Capture the cell that displays the provided text and extract its [x, y] central coordinate. 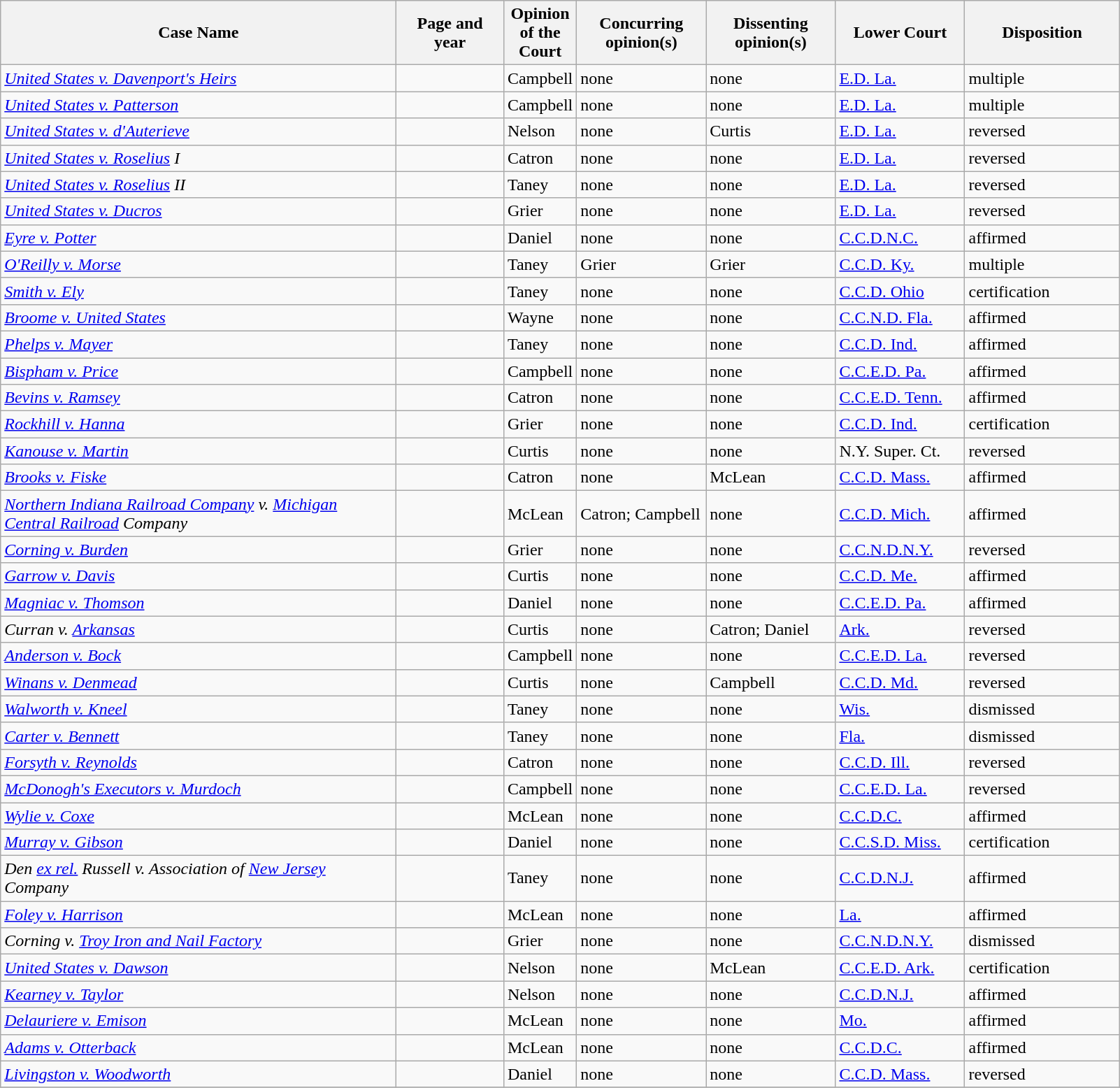
Garrow v. Davis [199, 576]
United States v. Davenport's Heirs [199, 78]
O'Reilly v. Morse [199, 264]
Rockhill v. Hanna [199, 424]
Catron; Daniel [770, 629]
C.C.D. Md. [900, 682]
Fla. [900, 736]
Mo. [900, 1021]
Case Name [199, 33]
Brooks v. Fiske [199, 478]
Page and year [450, 33]
Phelps v. Mayer [199, 344]
Carter v. Bennett [199, 736]
Eyre v. Potter [199, 238]
Catron; Campbell [642, 513]
Wylie v. Coxe [199, 816]
Livingston v. Woodworth [199, 1074]
Magniac v. Thomson [199, 603]
Smith v. Ely [199, 291]
C.C.N.D. Fla. [900, 317]
Forsyth v. Reynolds [199, 762]
C.C.D. Ohio [900, 291]
Walworth v. Kneel [199, 709]
United States v. Dawson [199, 968]
Adams v. Otterback [199, 1047]
United States v. Ducros [199, 211]
Wis. [900, 709]
Murray v. Gibson [199, 843]
Broome v. United States [199, 317]
Curran v. Arkansas [199, 629]
C.C.D.N.C. [900, 238]
Winans v. Denmead [199, 682]
Lower Court [900, 33]
Corning v. Troy Iron and Nail Factory [199, 941]
C.C.D. Ill. [900, 762]
Foley v. Harrison [199, 915]
C.C.E.D. Tenn. [900, 398]
Delauriere v. Emison [199, 1021]
Bispham v. Price [199, 371]
C.C.D. Ky. [900, 264]
C.C.E.D. Ark. [900, 968]
United States v. d'Auterieve [199, 131]
Kearney v. Taylor [199, 994]
N.Y. Super. Ct. [900, 451]
Den ex rel. Russell v. Association of New Jersey Company [199, 878]
Ark. [900, 629]
Anderson v. Bock [199, 656]
Opinion of the Court [540, 33]
Concurring opinion(s) [642, 33]
Northern Indiana Railroad Company v. Michigan Central Railroad Company [199, 513]
Bevins v. Ramsey [199, 398]
United States v. Patterson [199, 105]
McDonogh's Executors v. Murdoch [199, 789]
Dissenting opinion(s) [770, 33]
United States v. Roselius II [199, 185]
C.C.D. Mich. [900, 513]
United States v. Roselius I [199, 158]
C.C.S.D. Miss. [900, 843]
Wayne [540, 317]
Disposition [1042, 33]
La. [900, 915]
Corning v. Burden [199, 550]
Kanouse v. Martin [199, 451]
C.C.D. Me. [900, 576]
